Return (X, Y) of the center of cell containing provided text 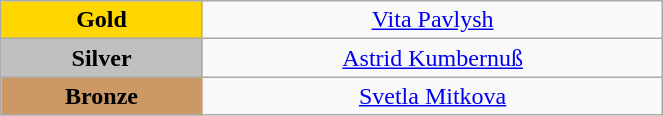
Svetla Mitkova (432, 96)
Silver (102, 58)
Bronze (102, 96)
Vita Pavlysh (432, 20)
Astrid Kumbernuß (432, 58)
Gold (102, 20)
